From the cell containing the given text, extract its center point as [X, Y] coordinate. 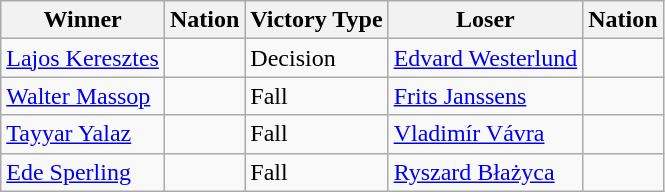
Ede Sperling [83, 172]
Victory Type [316, 20]
Frits Janssens [486, 96]
Lajos Keresztes [83, 58]
Winner [83, 20]
Loser [486, 20]
Vladimír Vávra [486, 134]
Walter Massop [83, 96]
Ryszard Błażyca [486, 172]
Edvard Westerlund [486, 58]
Tayyar Yalaz [83, 134]
Decision [316, 58]
